Determine the (x, y) coordinate at the center of the cell enclosing the given text.  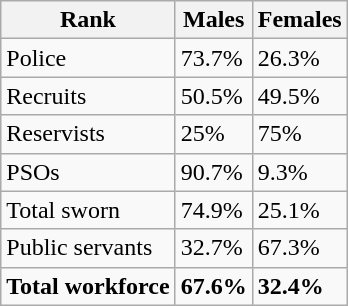
Rank (88, 20)
9.3% (300, 172)
Recruits (88, 96)
Males (214, 20)
Total sworn (88, 210)
73.7% (214, 58)
PSOs (88, 172)
32.4% (300, 286)
Police (88, 58)
67.3% (300, 248)
49.5% (300, 96)
Total workforce (88, 286)
50.5% (214, 96)
74.9% (214, 210)
Females (300, 20)
67.6% (214, 286)
75% (300, 134)
25.1% (300, 210)
90.7% (214, 172)
25% (214, 134)
Reservists (88, 134)
Public servants (88, 248)
26.3% (300, 58)
32.7% (214, 248)
